Search for the cell housing the specified text and yield its (X, Y) center coordinate. 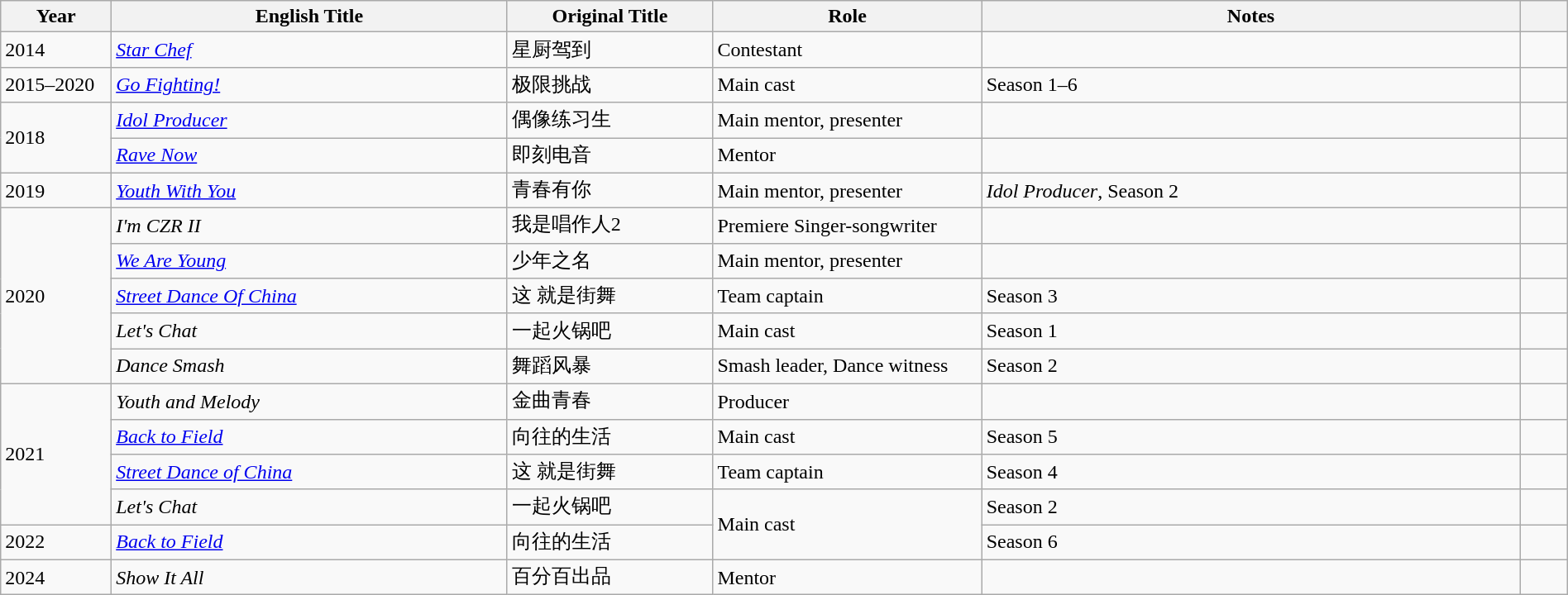
我是唱作人2 (610, 226)
Star Chef (309, 50)
青春有你 (610, 190)
2015–2020 (56, 84)
We Are Young (309, 261)
即刻电音 (610, 155)
Notes (1250, 17)
Season 5 (1250, 436)
Youth With You (309, 190)
星厨驾到 (610, 50)
Role (847, 17)
Go Fighting! (309, 84)
百分百出品 (610, 577)
Idol Producer (309, 121)
2019 (56, 190)
Year (56, 17)
少年之名 (610, 261)
2014 (56, 50)
2020 (56, 296)
Street Dance Of China (309, 296)
2022 (56, 542)
English Title (309, 17)
Season 1 (1250, 331)
2024 (56, 577)
2018 (56, 137)
2021 (56, 454)
I'm CZR II (309, 226)
Original Title (610, 17)
Youth and Melody (309, 402)
舞蹈风暴 (610, 367)
Idol Producer, Season 2 (1250, 190)
Contestant (847, 50)
Smash leader, Dance witness (847, 367)
Season 6 (1250, 542)
金曲青春 (610, 402)
Season 3 (1250, 296)
偶像练习生 (610, 121)
极限挑战 (610, 84)
Producer (847, 402)
Season 4 (1250, 473)
Dance Smash (309, 367)
Street Dance of China (309, 473)
Show It All (309, 577)
Season 1–6 (1250, 84)
Rave Now (309, 155)
Premiere Singer-songwriter (847, 226)
